From the cell containing the given text, extract its center point as (X, Y) coordinate. 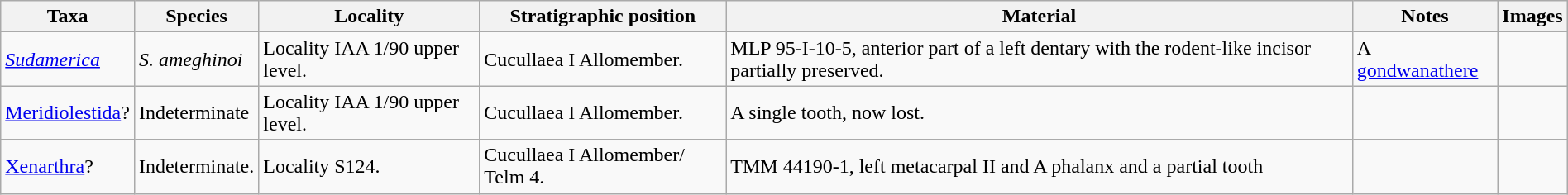
Material (1039, 17)
Locality (369, 17)
Notes (1425, 17)
Images (1532, 17)
S. ameghinoi (196, 59)
Cucullaea I Allomember/ Telm 4. (603, 167)
Locality S124. (369, 167)
Indeterminate. (196, 167)
A single tooth, now lost. (1039, 112)
A gondwanathere (1425, 59)
TMM 44190-1, left metacarpal II and A phalanx and a partial tooth (1039, 167)
Stratigraphic position (603, 17)
Taxa (68, 17)
Indeterminate (196, 112)
Sudamerica (68, 59)
Meridiolestida? (68, 112)
Xenarthra? (68, 167)
Species (196, 17)
MLP 95-I-10-5, anterior part of a left dentary with the rodent-like incisor partially preserved. (1039, 59)
